Scan for the cell matching the given text and deliver its [x, y] coordinate at center. 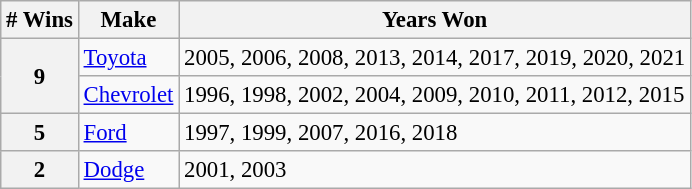
1997, 1999, 2007, 2016, 2018 [435, 133]
2 [40, 170]
Make [128, 20]
5 [40, 133]
Ford [128, 133]
1996, 1998, 2002, 2004, 2009, 2010, 2011, 2012, 2015 [435, 95]
Dodge [128, 170]
9 [40, 76]
# Wins [40, 20]
2005, 2006, 2008, 2013, 2014, 2017, 2019, 2020, 2021 [435, 58]
Chevrolet [128, 95]
2001, 2003 [435, 170]
Years Won [435, 20]
Toyota [128, 58]
